Return the [X, Y] coordinate for the center point of the cell that contains the specified text.  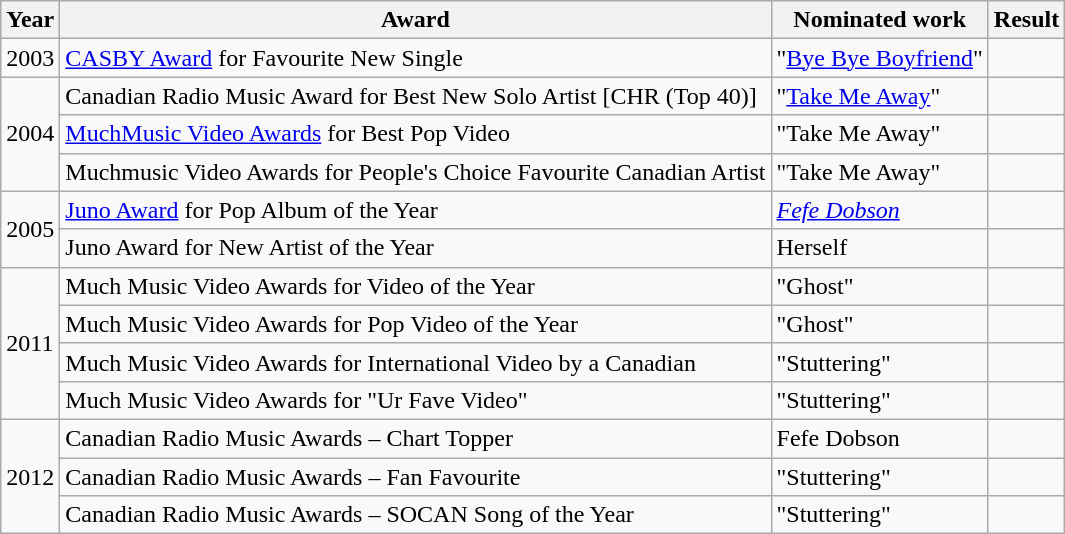
CASBY Award for Favourite New Single [416, 58]
Result [1026, 20]
Canadian Radio Music Awards – Fan Favourite [416, 477]
Canadian Radio Music Awards – SOCAN Song of the Year [416, 515]
Juno Award for New Artist of the Year [416, 248]
Juno Award for Pop Album of the Year [416, 210]
Much Music Video Awards for Pop Video of the Year [416, 324]
2005 [30, 229]
Year [30, 20]
MuchMusic Video Awards for Best Pop Video [416, 134]
Canadian Radio Music Awards – Chart Topper [416, 438]
2004 [30, 134]
Canadian Radio Music Award for Best New Solo Artist [CHR (Top 40)] [416, 96]
2003 [30, 58]
Award [416, 20]
Much Music Video Awards for International Video by a Canadian [416, 362]
Much Music Video Awards for "Ur Fave Video" [416, 400]
2012 [30, 476]
Much Music Video Awards for Video of the Year [416, 286]
"Bye Bye Boyfriend" [880, 58]
Nominated work [880, 20]
2011 [30, 343]
Herself [880, 248]
Muchmusic Video Awards for People's Choice Favourite Canadian Artist [416, 172]
